Pinpoint the cell where the given text exists, returning its (x, y) midpoint coordinate. 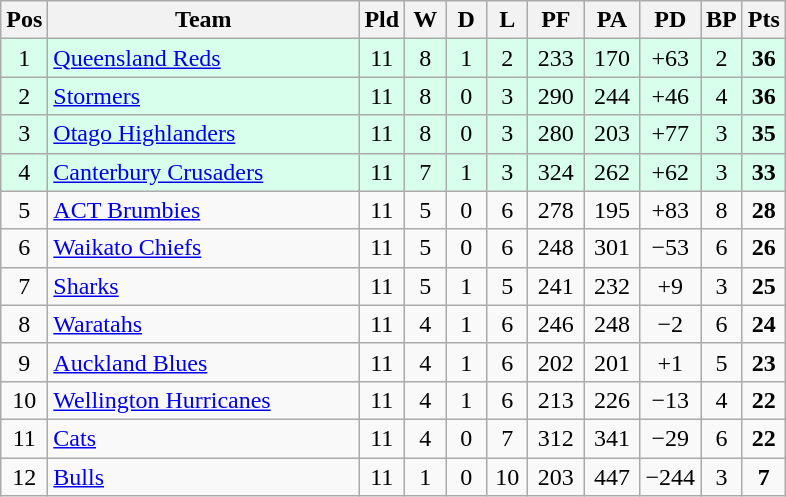
Stormers (204, 96)
L (508, 20)
Cats (204, 438)
+1 (670, 362)
28 (764, 210)
+46 (670, 96)
246 (556, 324)
−53 (670, 248)
Team (204, 20)
195 (612, 210)
Pts (764, 20)
241 (556, 286)
Pld (382, 20)
170 (612, 58)
262 (612, 172)
−29 (670, 438)
Auckland Blues (204, 362)
Otago Highlanders (204, 134)
Pos (24, 20)
25 (764, 286)
D (466, 20)
26 (764, 248)
12 (24, 477)
PF (556, 20)
324 (556, 172)
Wellington Hurricanes (204, 400)
Bulls (204, 477)
BP (722, 20)
447 (612, 477)
278 (556, 210)
+77 (670, 134)
PD (670, 20)
226 (612, 400)
PA (612, 20)
33 (764, 172)
+83 (670, 210)
312 (556, 438)
−2 (670, 324)
−244 (670, 477)
232 (612, 286)
23 (764, 362)
Queensland Reds (204, 58)
+9 (670, 286)
35 (764, 134)
24 (764, 324)
202 (556, 362)
ACT Brumbies (204, 210)
201 (612, 362)
301 (612, 248)
Sharks (204, 286)
280 (556, 134)
W (426, 20)
341 (612, 438)
+62 (670, 172)
Canterbury Crusaders (204, 172)
213 (556, 400)
233 (556, 58)
244 (612, 96)
9 (24, 362)
Waikato Chiefs (204, 248)
−13 (670, 400)
Waratahs (204, 324)
290 (556, 96)
+63 (670, 58)
